Search for the cell housing the specified text and yield its (x, y) center coordinate. 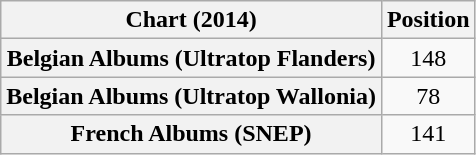
French Albums (SNEP) (192, 134)
148 (428, 58)
Position (428, 20)
78 (428, 96)
Belgian Albums (Ultratop Flanders) (192, 58)
Belgian Albums (Ultratop Wallonia) (192, 96)
Chart (2014) (192, 20)
141 (428, 134)
